Locate the cell with the specified text and output its [X, Y] center coordinate. 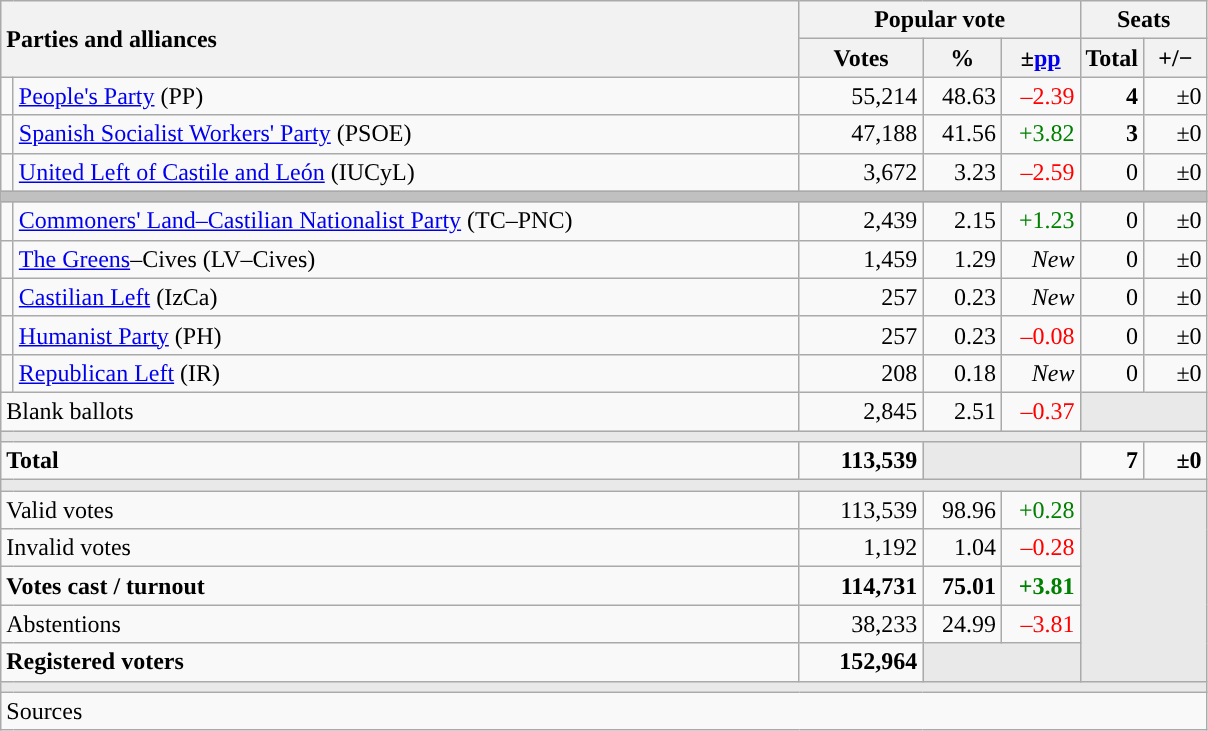
–3.81 [1040, 624]
Humanist Party (PH) [406, 335]
Invalid votes [400, 548]
+/− [1176, 58]
55,214 [861, 96]
24.99 [962, 624]
3 [1112, 134]
3.23 [962, 172]
–0.08 [1040, 335]
98.96 [962, 510]
Castilian Left (IzCa) [406, 297]
Sources [604, 711]
Abstentions [400, 624]
2.51 [962, 411]
1.29 [962, 259]
152,964 [861, 662]
–0.37 [1040, 411]
+3.81 [1040, 586]
±pp [1040, 58]
1,192 [861, 548]
People's Party (PP) [406, 96]
7 [1112, 461]
The Greens–Cives (LV–Cives) [406, 259]
47,188 [861, 134]
–2.39 [1040, 96]
–2.59 [1040, 172]
Spanish Socialist Workers' Party (PSOE) [406, 134]
4 [1112, 96]
41.56 [962, 134]
48.63 [962, 96]
Parties and alliances [400, 39]
Votes [861, 58]
0.18 [962, 373]
Republican Left (IR) [406, 373]
Registered voters [400, 662]
2,439 [861, 221]
1.04 [962, 548]
% [962, 58]
–0.28 [1040, 548]
+0.28 [1040, 510]
+1.23 [1040, 221]
Blank ballots [400, 411]
Valid votes [400, 510]
Votes cast / turnout [400, 586]
75.01 [962, 586]
United Left of Castile and León (IUCyL) [406, 172]
+3.82 [1040, 134]
3,672 [861, 172]
2.15 [962, 221]
Commoners' Land–Castilian Nationalist Party (TC–PNC) [406, 221]
38,233 [861, 624]
114,731 [861, 586]
208 [861, 373]
Popular vote [940, 20]
1,459 [861, 259]
Seats [1144, 20]
2,845 [861, 411]
